From the cell containing the given text, extract its center point as [X, Y] coordinate. 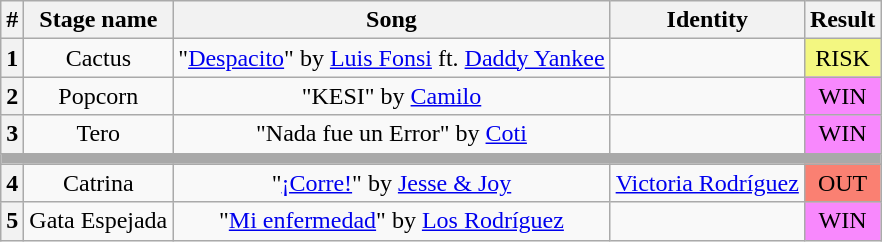
Gata Espejada [98, 221]
2 [12, 96]
1 [12, 58]
Victoria Rodríguez [707, 183]
"Despacito" by Luis Fonsi ft. Daddy Yankee [392, 58]
Stage name [98, 20]
Song [392, 20]
"Nada fue un Error" by Coti [392, 134]
"KESI" by Camilo [392, 96]
Tero [98, 134]
"¡Corre!" by Jesse & Joy [392, 183]
# [12, 20]
Popcorn [98, 96]
RISK [842, 58]
3 [12, 134]
Identity [707, 20]
Cactus [98, 58]
"Mi enfermedad" by Los Rodríguez [392, 221]
OUT [842, 183]
Result [842, 20]
Catrina [98, 183]
4 [12, 183]
5 [12, 221]
